Pinpoint the cell where the given text exists, returning its [x, y] midpoint coordinate. 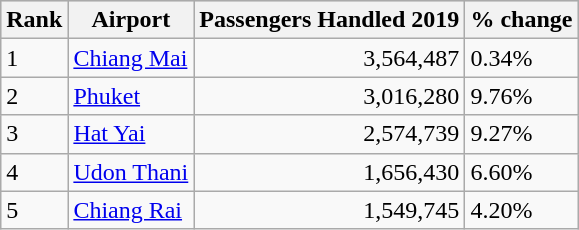
1,656,430 [330, 172]
9.76% [522, 96]
Passengers Handled 2019 [330, 20]
0.34% [522, 58]
Udon Thani [131, 172]
Hat Yai [131, 134]
Phuket [131, 96]
1,549,745 [330, 210]
3,564,487 [330, 58]
2 [34, 96]
1 [34, 58]
Chiang Mai [131, 58]
5 [34, 210]
4.20% [522, 210]
2,574,739 [330, 134]
Airport [131, 20]
Chiang Rai [131, 210]
6.60% [522, 172]
3,016,280 [330, 96]
9.27% [522, 134]
4 [34, 172]
% change [522, 20]
3 [34, 134]
Rank [34, 20]
